Return the (x, y) coordinate for the center point of the cell that contains the specified text.  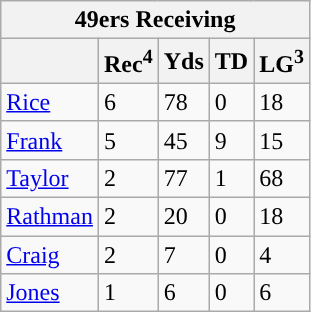
45 (184, 140)
Jones (50, 293)
49ers Receiving (156, 20)
Frank (50, 140)
15 (282, 140)
Yds (184, 62)
9 (231, 140)
78 (184, 102)
7 (184, 255)
Rathman (50, 217)
5 (128, 140)
77 (184, 178)
4 (282, 255)
Rec4 (128, 62)
LG3 (282, 62)
TD (231, 62)
Craig (50, 255)
20 (184, 217)
Taylor (50, 178)
68 (282, 178)
Rice (50, 102)
